Search for the cell housing the specified text and yield its [x, y] center coordinate. 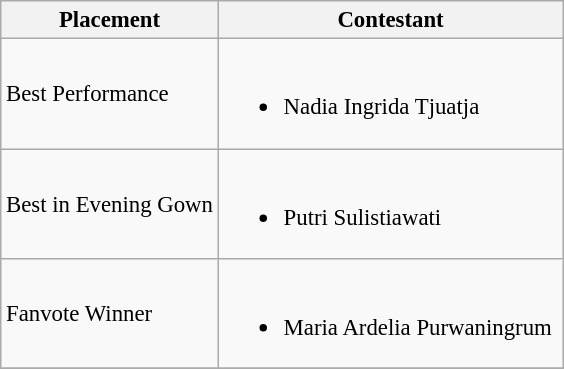
Placement [110, 20]
Fanvote Winner [110, 314]
Contestant [390, 20]
Best in Evening Gown [110, 204]
Putri Sulistiawati [390, 204]
Maria Ardelia Purwaningrum [390, 314]
Best Performance [110, 94]
Nadia Ingrida Tjuatja [390, 94]
